For the text-containing cell, return its midpoint in (x, y) coordinate format. 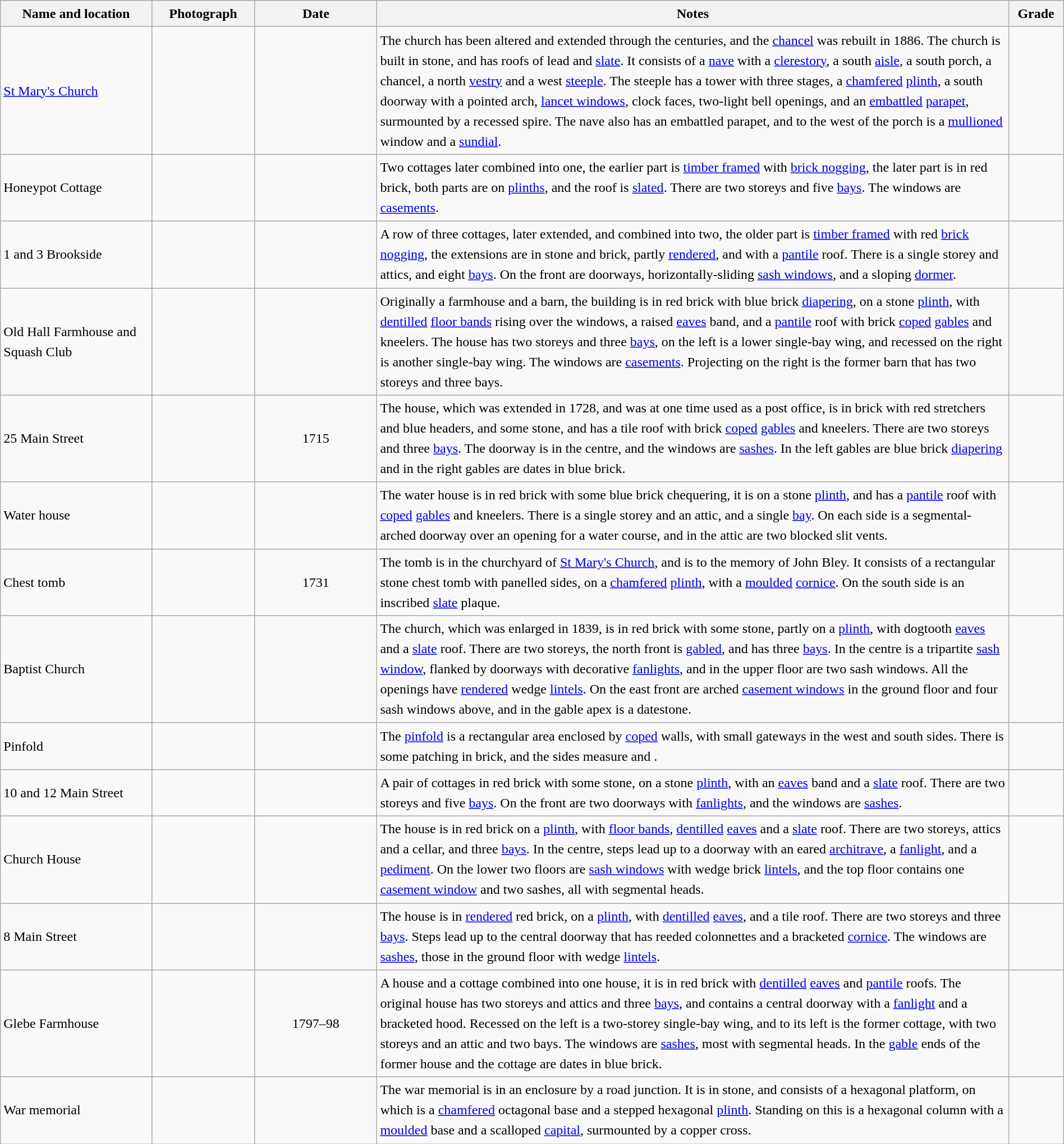
Glebe Farmhouse (76, 1023)
1797–98 (316, 1023)
1731 (316, 582)
Water house (76, 515)
Date (316, 13)
Baptist Church (76, 669)
St Mary's Church (76, 91)
Old Hall Farmhouse and Squash Club (76, 341)
Grade (1036, 13)
1715 (316, 439)
25 Main Street (76, 439)
Pinfold (76, 746)
8 Main Street (76, 937)
Honeypot Cottage (76, 187)
War memorial (76, 1111)
Photograph (203, 13)
Church House (76, 860)
Name and location (76, 13)
Notes (692, 13)
1 and 3 Brookside (76, 255)
10 and 12 Main Street (76, 792)
Chest tomb (76, 582)
